Find where the given text appears and provide that cell's center as [x, y] coordinate. 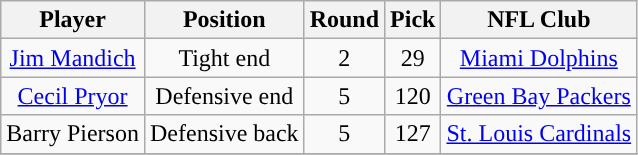
NFL Club [539, 20]
2 [344, 58]
Pick [413, 20]
29 [413, 58]
Miami Dolphins [539, 58]
Tight end [224, 58]
Player [73, 20]
Barry Pierson [73, 134]
120 [413, 96]
Defensive back [224, 134]
127 [413, 134]
Round [344, 20]
Jim Mandich [73, 58]
Position [224, 20]
St. Louis Cardinals [539, 134]
Cecil Pryor [73, 96]
Green Bay Packers [539, 96]
Defensive end [224, 96]
